Provide the (X, Y) coordinate of the cell's center where the given text is located.  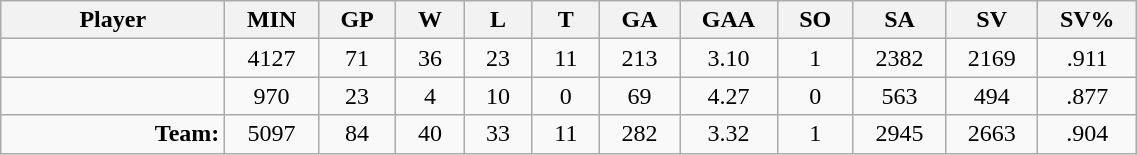
3.32 (729, 134)
4.27 (729, 96)
5097 (272, 134)
SV (992, 20)
GP (357, 20)
282 (639, 134)
213 (639, 58)
Team: (113, 134)
SA (899, 20)
494 (992, 96)
71 (357, 58)
W (430, 20)
MIN (272, 20)
84 (357, 134)
GAA (729, 20)
.877 (1088, 96)
.911 (1088, 58)
36 (430, 58)
SV% (1088, 20)
T (566, 20)
10 (498, 96)
40 (430, 134)
Player (113, 20)
4127 (272, 58)
2169 (992, 58)
GA (639, 20)
.904 (1088, 134)
L (498, 20)
2663 (992, 134)
69 (639, 96)
970 (272, 96)
3.10 (729, 58)
2945 (899, 134)
4 (430, 96)
2382 (899, 58)
33 (498, 134)
563 (899, 96)
SO (815, 20)
